Output the (x, y) coordinate of the center of the cell containing the given text.  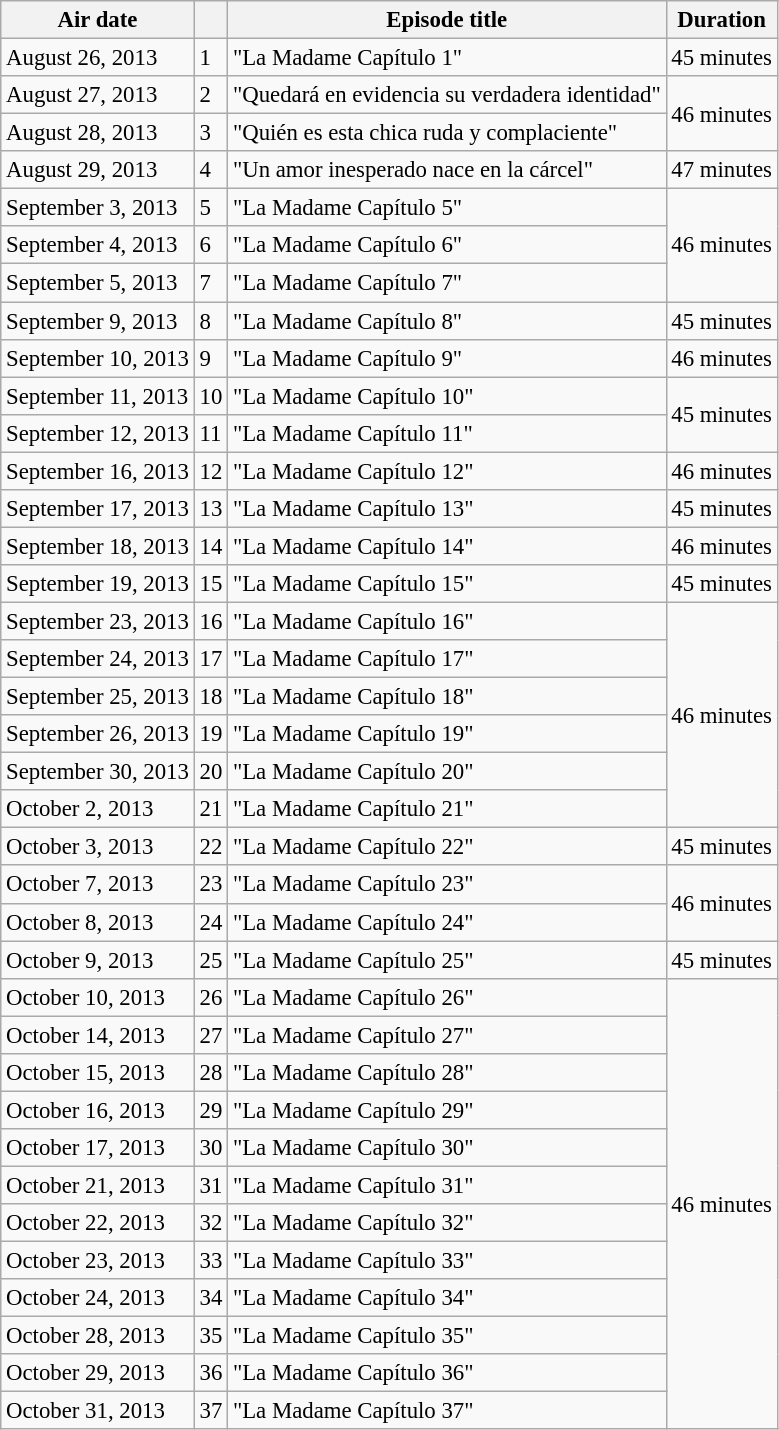
"La Madame Capítulo 30" (447, 1148)
"La Madame Capítulo 23" (447, 885)
October 22, 2013 (98, 1223)
"La Madame Capítulo 17" (447, 659)
33 (210, 1261)
"La Madame Capítulo 11" (447, 433)
22 (210, 847)
September 5, 2013 (98, 283)
"La Madame Capítulo 33" (447, 1261)
September 4, 2013 (98, 245)
"Un amor inesperado nace en la cárcel" (447, 170)
15 (210, 584)
September 11, 2013 (98, 396)
"La Madame Capítulo 25" (447, 960)
"La Madame Capítulo 35" (447, 1336)
August 27, 2013 (98, 95)
34 (210, 1298)
36 (210, 1373)
7 (210, 283)
"La Madame Capítulo 24" (447, 922)
13 (210, 509)
"La Madame Capítulo 32" (447, 1223)
"La Madame Capítulo 15" (447, 584)
September 3, 2013 (98, 208)
27 (210, 1035)
"La Madame Capítulo 28" (447, 1073)
5 (210, 208)
"La Madame Capítulo 19" (447, 734)
September 26, 2013 (98, 734)
"La Madame Capítulo 10" (447, 396)
September 12, 2013 (98, 433)
3 (210, 133)
October 10, 2013 (98, 997)
September 9, 2013 (98, 321)
"La Madame Capítulo 16" (447, 621)
"La Madame Capítulo 12" (447, 471)
October 16, 2013 (98, 1110)
30 (210, 1148)
"La Madame Capítulo 7" (447, 283)
August 29, 2013 (98, 170)
September 19, 2013 (98, 584)
"La Madame Capítulo 6" (447, 245)
"La Madame Capítulo 29" (447, 1110)
14 (210, 546)
October 31, 2013 (98, 1411)
16 (210, 621)
August 28, 2013 (98, 133)
"La Madame Capítulo 1" (447, 58)
2 (210, 95)
September 10, 2013 (98, 358)
October 29, 2013 (98, 1373)
9 (210, 358)
October 15, 2013 (98, 1073)
October 14, 2013 (98, 1035)
"La Madame Capítulo 21" (447, 809)
4 (210, 170)
"La Madame Capítulo 22" (447, 847)
"La Madame Capítulo 18" (447, 697)
"La Madame Capítulo 5" (447, 208)
"La Madame Capítulo 31" (447, 1185)
"Quedará en evidencia su verdadera identidad" (447, 95)
October 28, 2013 (98, 1336)
October 2, 2013 (98, 809)
26 (210, 997)
"La Madame Capítulo 34" (447, 1298)
"Quién es esta chica ruda y complaciente" (447, 133)
11 (210, 433)
October 21, 2013 (98, 1185)
"La Madame Capítulo 37" (447, 1411)
"La Madame Capítulo 14" (447, 546)
October 23, 2013 (98, 1261)
19 (210, 734)
24 (210, 922)
47 minutes (722, 170)
"La Madame Capítulo 36" (447, 1373)
"La Madame Capítulo 27" (447, 1035)
August 26, 2013 (98, 58)
October 17, 2013 (98, 1148)
"La Madame Capítulo 8" (447, 321)
28 (210, 1073)
September 24, 2013 (98, 659)
September 30, 2013 (98, 772)
Episode title (447, 20)
35 (210, 1336)
8 (210, 321)
6 (210, 245)
1 (210, 58)
October 24, 2013 (98, 1298)
"La Madame Capítulo 20" (447, 772)
September 16, 2013 (98, 471)
10 (210, 396)
September 17, 2013 (98, 509)
32 (210, 1223)
20 (210, 772)
"La Madame Capítulo 9" (447, 358)
October 3, 2013 (98, 847)
September 18, 2013 (98, 546)
September 23, 2013 (98, 621)
October 7, 2013 (98, 885)
25 (210, 960)
37 (210, 1411)
Air date (98, 20)
17 (210, 659)
31 (210, 1185)
"La Madame Capítulo 13" (447, 509)
21 (210, 809)
"La Madame Capítulo 26" (447, 997)
23 (210, 885)
Duration (722, 20)
September 25, 2013 (98, 697)
12 (210, 471)
October 9, 2013 (98, 960)
29 (210, 1110)
18 (210, 697)
October 8, 2013 (98, 922)
